Output the [x, y] coordinate of the center of the cell containing the given text.  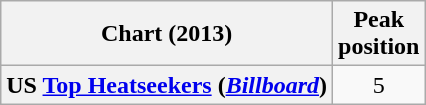
US Top Heatseekers (Billboard) [167, 85]
Chart (2013) [167, 34]
5 [379, 85]
Peakposition [379, 34]
